Scan for the cell matching the given text and deliver its [x, y] coordinate at center. 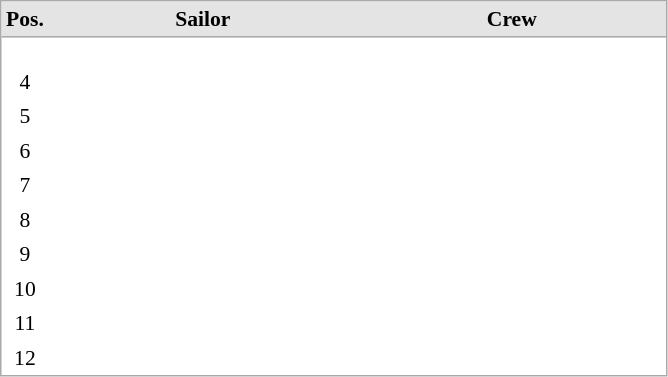
8 [26, 219]
7 [26, 185]
4 [26, 81]
10 [26, 289]
9 [26, 254]
Pos. [26, 20]
12 [26, 357]
5 [26, 116]
11 [26, 323]
Sailor [202, 20]
Crew [512, 20]
6 [26, 151]
